Find where the given text appears and provide that cell's center as [x, y] coordinate. 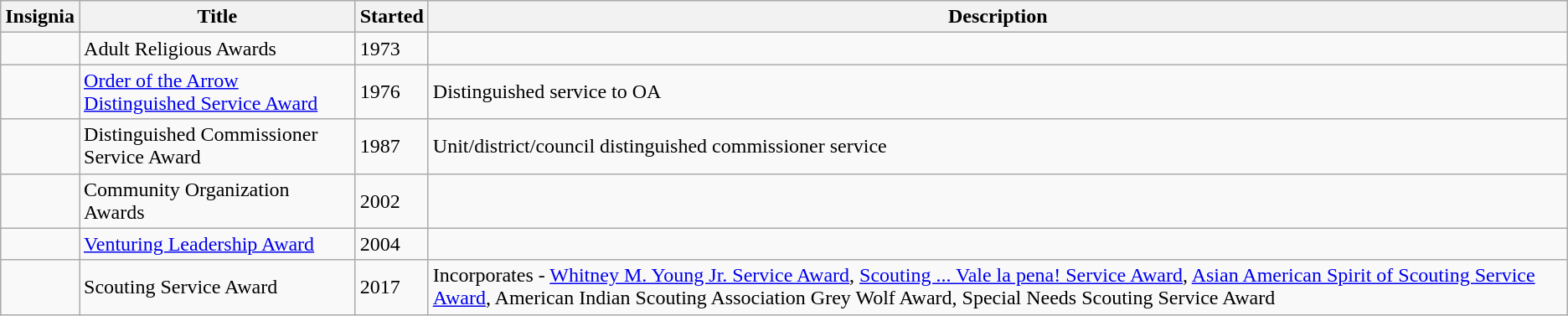
2017 [392, 287]
Order of the Arrow Distinguished Service Award [218, 92]
Unit/district/council distinguished commissioner service [998, 146]
2002 [392, 201]
Distinguished service to OA [998, 92]
Distinguished Commissioner Service Award [218, 146]
Title [218, 17]
1987 [392, 146]
Adult Religious Awards [218, 49]
Community Organization Awards [218, 201]
2004 [392, 244]
1973 [392, 49]
Venturing Leadership Award [218, 244]
Started [392, 17]
Description [998, 17]
1976 [392, 92]
Scouting Service Award [218, 287]
Insignia [40, 17]
